Pinpoint the cell where the given text exists, returning its [x, y] midpoint coordinate. 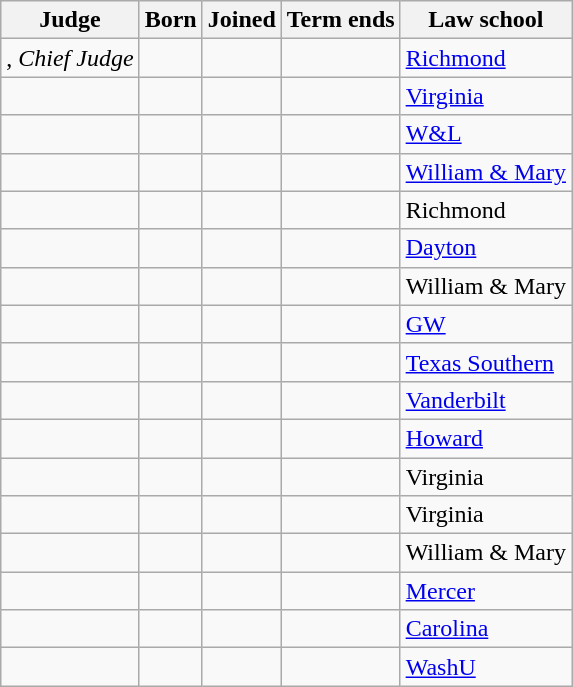
Mercer [486, 591]
Term ends [340, 20]
Vanderbilt [486, 400]
Dayton [486, 248]
Howard [486, 438]
Texas Southern [486, 362]
, Chief Judge [70, 58]
Born [170, 20]
Carolina [486, 629]
WashU [486, 667]
GW [486, 324]
Judge [70, 20]
Joined [242, 20]
Law school [486, 20]
W&L [486, 134]
